Capture the cell that displays the provided text and extract its [X, Y] central coordinate. 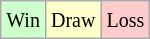
Win [24, 20]
Loss [126, 20]
Draw [72, 20]
